From the cell containing the given text, extract its center point as (X, Y) coordinate. 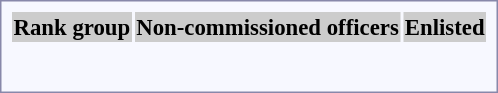
Enlisted (444, 27)
Rank group (72, 27)
Non-commissioned officers (268, 27)
